Identify which cell holds the provided text, then report its (X, Y) central coordinate. 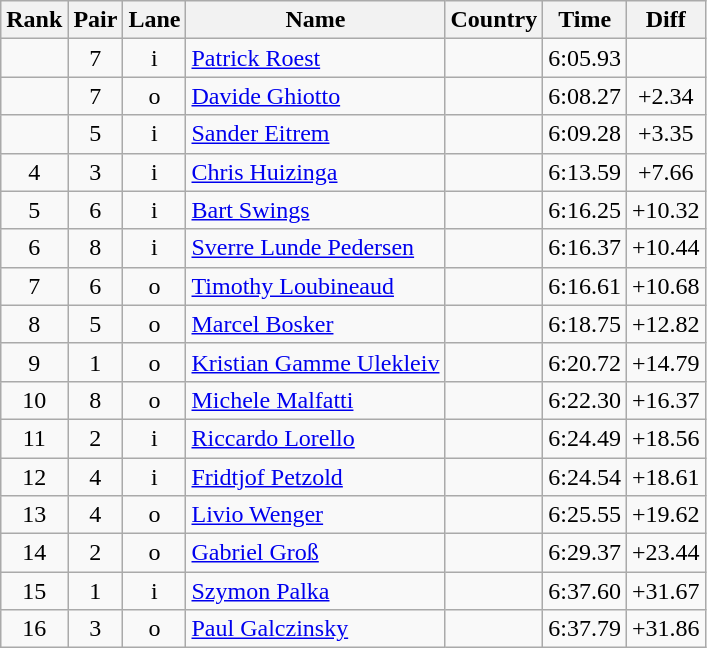
+14.79 (666, 362)
Name (316, 20)
13 (34, 515)
6:08.27 (585, 96)
+31.86 (666, 629)
9 (34, 362)
+3.35 (666, 134)
6:37.60 (585, 591)
6:16.25 (585, 210)
Kristian Gamme Ulekleiv (316, 362)
14 (34, 553)
Szymon Palka (316, 591)
Lane (154, 20)
6:16.37 (585, 248)
Chris Huizinga (316, 172)
Michele Malfatti (316, 400)
+10.68 (666, 286)
+18.56 (666, 438)
15 (34, 591)
Pair (96, 20)
6:13.59 (585, 172)
Davide Ghiotto (316, 96)
+23.44 (666, 553)
6:37.79 (585, 629)
+12.82 (666, 324)
6:24.49 (585, 438)
6:22.30 (585, 400)
Rank (34, 20)
Sverre Lunde Pedersen (316, 248)
Marcel Bosker (316, 324)
+18.61 (666, 477)
Paul Galczinsky (316, 629)
+16.37 (666, 400)
6:20.72 (585, 362)
Country (494, 20)
6:05.93 (585, 58)
Sander Eitrem (316, 134)
12 (34, 477)
6:18.75 (585, 324)
11 (34, 438)
6:25.55 (585, 515)
Patrick Roest (316, 58)
+19.62 (666, 515)
16 (34, 629)
+10.32 (666, 210)
6:29.37 (585, 553)
+7.66 (666, 172)
6:24.54 (585, 477)
Timothy Loubineaud (316, 286)
Time (585, 20)
+31.67 (666, 591)
Fridtjof Petzold (316, 477)
Gabriel Groß (316, 553)
Livio Wenger (316, 515)
+2.34 (666, 96)
+10.44 (666, 248)
Diff (666, 20)
6:16.61 (585, 286)
Bart Swings (316, 210)
6:09.28 (585, 134)
Riccardo Lorello (316, 438)
10 (34, 400)
